Return the (x, y) coordinate for the center point of the cell that contains the specified text.  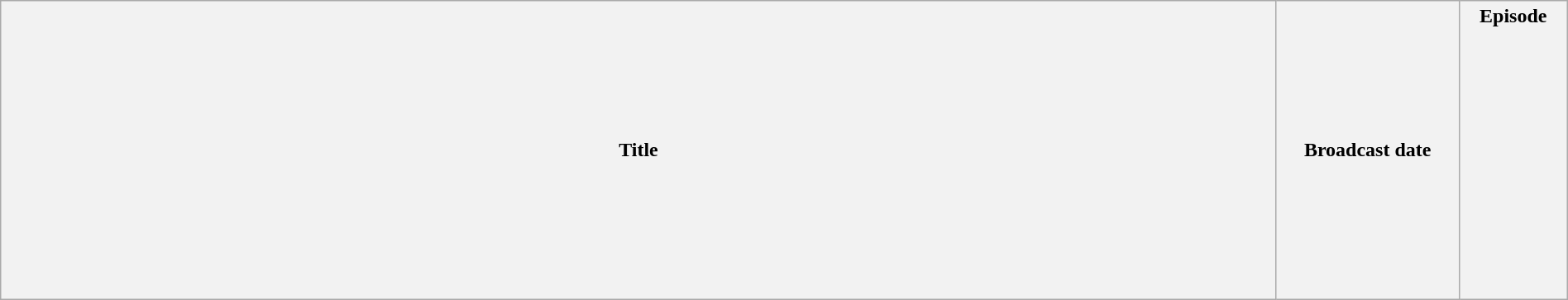
Title (638, 150)
Episode (1513, 150)
Broadcast date (1368, 150)
